Extract the (X, Y) coordinate from the center of the cell holding the provided text.  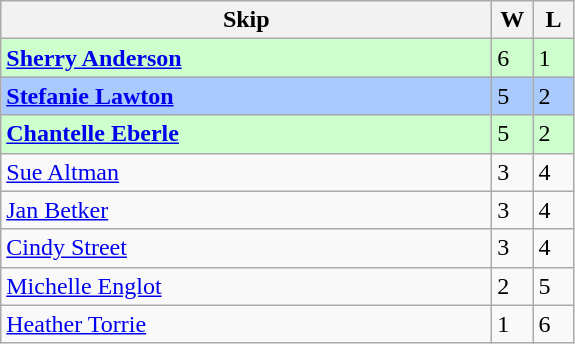
Michelle Englot (246, 286)
W (512, 20)
Chantelle Eberle (246, 134)
Skip (246, 20)
L (554, 20)
Stefanie Lawton (246, 96)
Sherry Anderson (246, 58)
Jan Betker (246, 210)
Cindy Street (246, 248)
Sue Altman (246, 172)
Heather Torrie (246, 324)
